Return (x, y) of the center of cell containing provided text 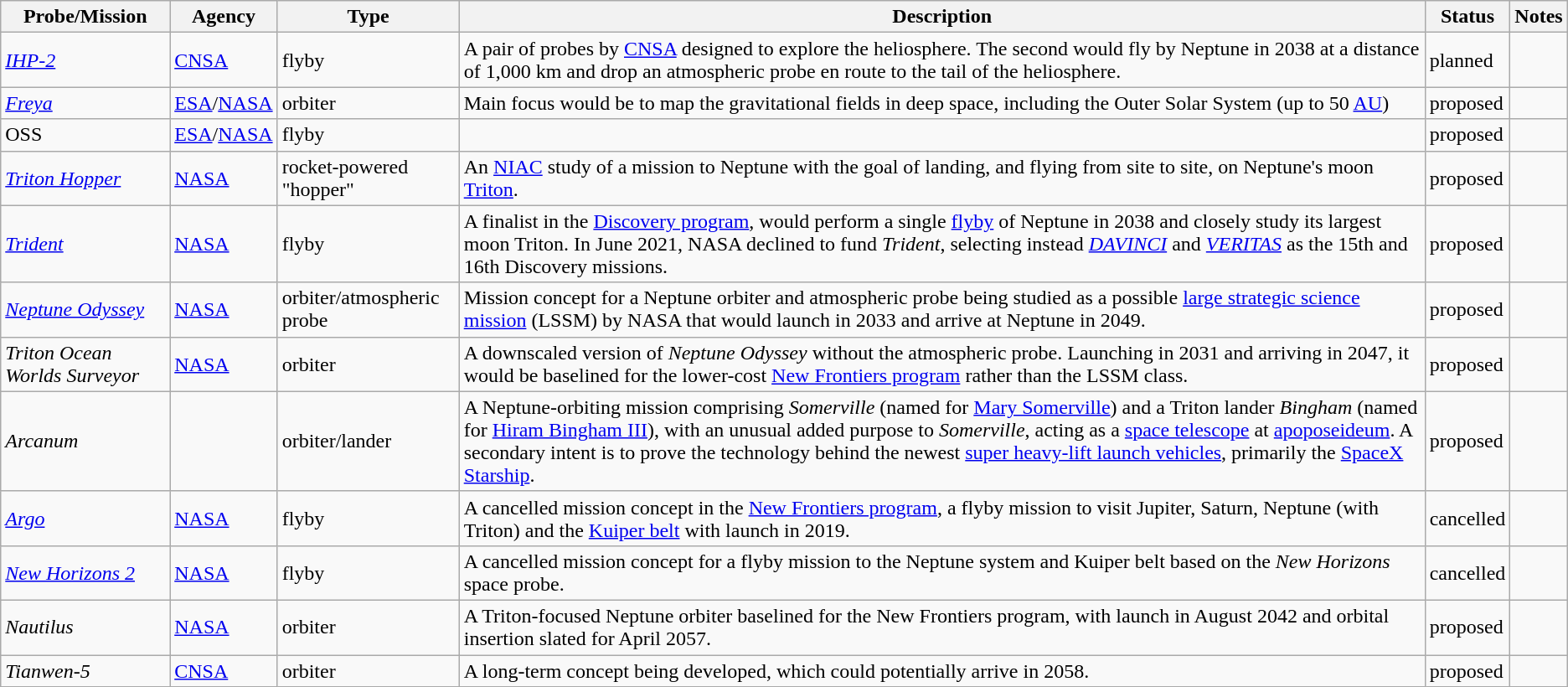
New Horizons 2 (85, 573)
Agency (224, 17)
Triton Ocean Worlds Surveyor (85, 364)
An NIAC study of a mission to Neptune with the goal of landing, and flying from site to site, on Neptune's moon Triton. (941, 178)
IHP-2 (85, 60)
orbiter/atmospheric probe (369, 310)
rocket-powered "hopper" (369, 178)
OSS (85, 135)
Triton Hopper (85, 178)
Freya (85, 103)
A cancelled mission concept for a flyby mission to the Neptune system and Kuiper belt based on the New Horizons space probe. (941, 573)
Nautilus (85, 627)
A Triton-focused Neptune orbiter baselined for the New Frontiers program, with launch in August 2042 and orbital insertion slated for April 2057. (941, 627)
planned (1467, 60)
Tianwen-5 (85, 671)
Main focus would be to map the gravitational fields in deep space, including the Outer Solar System (up to 50 AU) (941, 103)
Neptune Odyssey (85, 310)
Type (369, 17)
orbiter/lander (369, 441)
Status (1467, 17)
Notes (1539, 17)
Arcanum (85, 441)
Probe/Mission (85, 17)
A long-term concept being developed, which could potentially arrive in 2058. (941, 671)
Trident (85, 244)
Argo (85, 518)
Description (941, 17)
